Output the [x, y] coordinate of the center of the cell containing the given text.  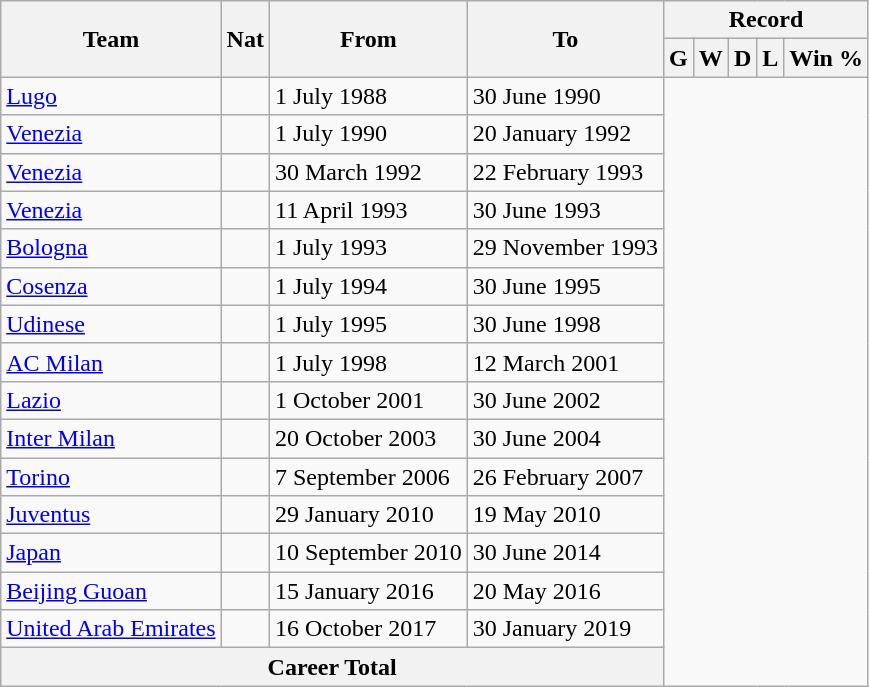
Torino [111, 477]
30 June 1990 [565, 96]
To [565, 39]
26 February 2007 [565, 477]
From [368, 39]
30 March 1992 [368, 172]
1 October 2001 [368, 400]
30 June 2014 [565, 553]
Lazio [111, 400]
Japan [111, 553]
30 January 2019 [565, 629]
12 March 2001 [565, 362]
Career Total [332, 667]
Nat [245, 39]
Record [766, 20]
20 May 2016 [565, 591]
7 September 2006 [368, 477]
20 October 2003 [368, 438]
Inter Milan [111, 438]
1 July 1995 [368, 324]
10 September 2010 [368, 553]
15 January 2016 [368, 591]
16 October 2017 [368, 629]
1 July 1990 [368, 134]
Bologna [111, 248]
22 February 1993 [565, 172]
19 May 2010 [565, 515]
AC Milan [111, 362]
30 June 2004 [565, 438]
Udinese [111, 324]
11 April 1993 [368, 210]
Beijing Guoan [111, 591]
29 January 2010 [368, 515]
1 July 1993 [368, 248]
W [710, 58]
30 June 1995 [565, 286]
D [742, 58]
30 June 2002 [565, 400]
30 June 1993 [565, 210]
1 July 1988 [368, 96]
Team [111, 39]
29 November 1993 [565, 248]
Win % [826, 58]
L [770, 58]
United Arab Emirates [111, 629]
1 July 1994 [368, 286]
20 January 1992 [565, 134]
30 June 1998 [565, 324]
Lugo [111, 96]
1 July 1998 [368, 362]
G [679, 58]
Juventus [111, 515]
Cosenza [111, 286]
